Scan for the cell matching the given text and deliver its [x, y] coordinate at center. 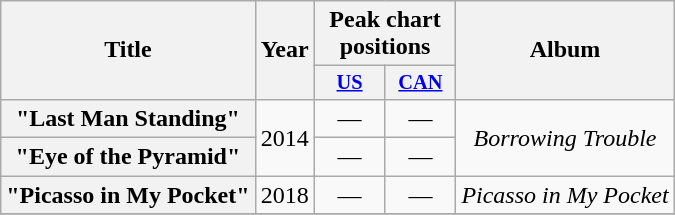
"Picasso in My Pocket" [128, 195]
2014 [284, 137]
2018 [284, 195]
"Eye of the Pyramid" [128, 157]
Year [284, 50]
"Last Man Standing" [128, 118]
Picasso in My Pocket [565, 195]
Borrowing Trouble [565, 137]
Album [565, 50]
Peak chart positions [385, 34]
US [350, 83]
Title [128, 50]
CAN [420, 83]
